Determine the [x, y] coordinate at the center of the cell enclosing the given text.  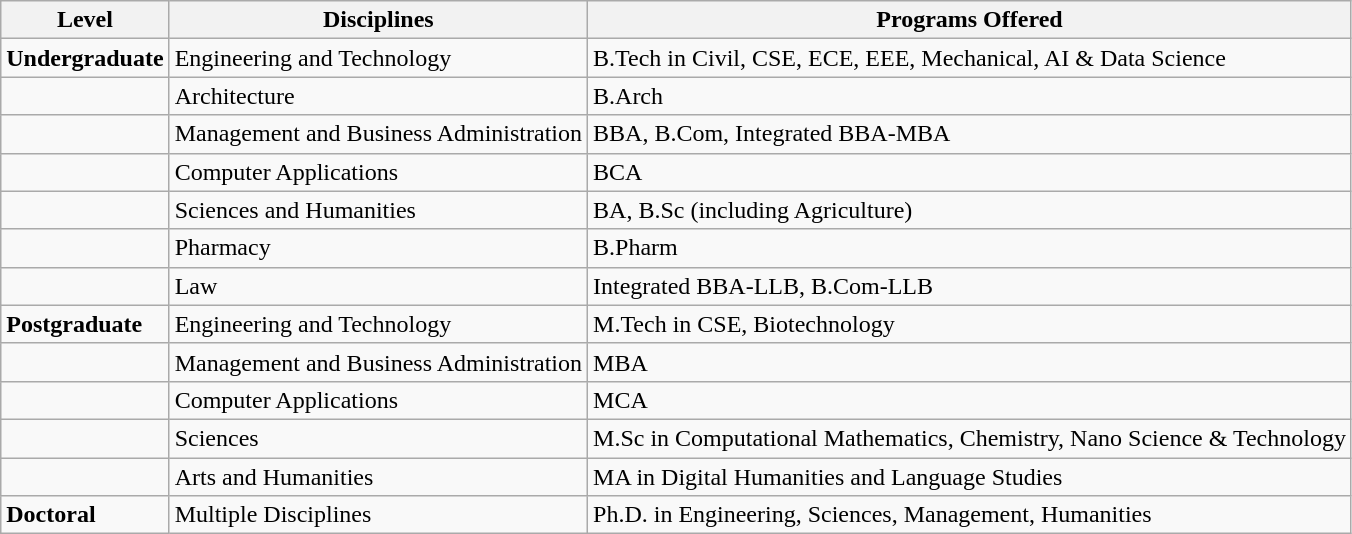
Integrated BBA-LLB, B.Com-LLB [970, 286]
B.Tech in Civil, CSE, ECE, EEE, Mechanical, AI & Data Science [970, 58]
Ph.D. in Engineering, Sciences, Management, Humanities [970, 515]
B.Arch [970, 96]
Level [85, 20]
M.Sc in Computational Mathematics, Chemistry, Nano Science & Technology [970, 438]
Architecture [378, 96]
Multiple Disciplines [378, 515]
Postgraduate [85, 324]
Sciences [378, 438]
Programs Offered [970, 20]
MCA [970, 400]
MBA [970, 362]
BBA, B.Com, Integrated BBA-MBA [970, 134]
Law [378, 286]
Arts and Humanities [378, 477]
Undergraduate [85, 58]
M.Tech in CSE, Biotechnology [970, 324]
Disciplines [378, 20]
Sciences and Humanities [378, 210]
MA in Digital Humanities and Language Studies [970, 477]
Pharmacy [378, 248]
BCA [970, 172]
Doctoral [85, 515]
B.Pharm [970, 248]
BA, B.Sc (including Agriculture) [970, 210]
